Pinpoint the cell where the given text exists, returning its (x, y) midpoint coordinate. 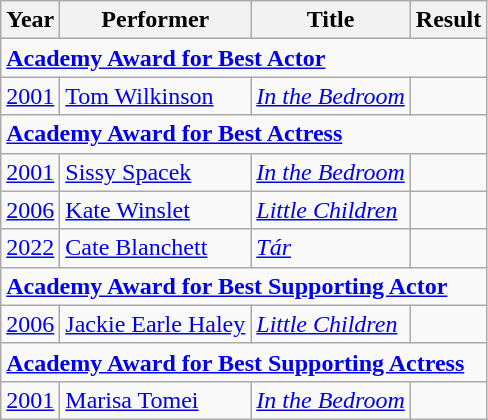
Title (330, 20)
Academy Award for Best Actor (244, 58)
Marisa Tomei (156, 400)
Result (448, 20)
Academy Award for Best Supporting Actress (244, 362)
Year (30, 20)
Kate Winslet (156, 210)
Performer (156, 20)
Academy Award for Best Supporting Actor (244, 286)
2022 (30, 248)
Cate Blanchett (156, 248)
Jackie Earle Haley (156, 324)
Sissy Spacek (156, 172)
Tom Wilkinson (156, 96)
Academy Award for Best Actress (244, 134)
Tár (330, 248)
